Output the (x, y) coordinate of the center of the cell containing the given text.  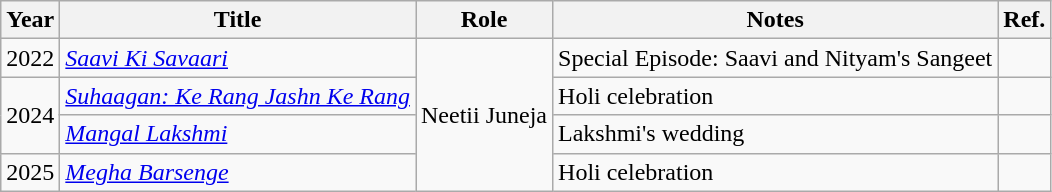
Neetii Juneja (484, 115)
Megha Barsenge (238, 172)
2025 (30, 172)
2024 (30, 115)
2022 (30, 58)
Title (238, 20)
Suhaagan: Ke Rang Jashn Ke Rang (238, 96)
Saavi Ki Savaari (238, 58)
Year (30, 20)
Mangal Lakshmi (238, 134)
Lakshmi's wedding (776, 134)
Notes (776, 20)
Ref. (1024, 20)
Role (484, 20)
Special Episode: Saavi and Nityam's Sangeet (776, 58)
